From the cell containing the given text, extract its center point as [X, Y] coordinate. 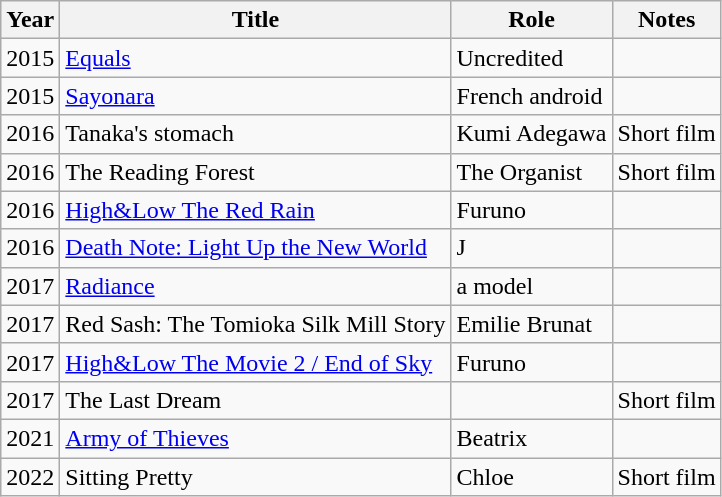
Beatrix [532, 438]
High&Low The Movie 2 / End of Sky [256, 362]
Title [256, 20]
Sayonara [256, 96]
2022 [30, 477]
Uncredited [532, 58]
The Last Dream [256, 400]
a model [532, 286]
Kumi Adegawa [532, 134]
Death Note: Light Up the New World [256, 248]
Equals [256, 58]
2021 [30, 438]
Chloe [532, 477]
Emilie Brunat [532, 324]
French android [532, 96]
Notes [666, 20]
Tanaka's stomach [256, 134]
J [532, 248]
Army of Thieves [256, 438]
High&Low The Red Rain [256, 210]
Role [532, 20]
The Reading Forest [256, 172]
Year [30, 20]
Radiance [256, 286]
Red Sash: The Tomioka Silk Mill Story [256, 324]
The Organist [532, 172]
Sitting Pretty [256, 477]
